Find where the given text appears and provide that cell's center as (x, y) coordinate. 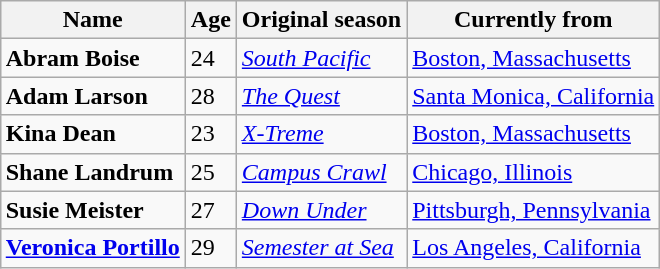
X-Treme (321, 134)
The Quest (321, 96)
29 (210, 248)
Kina Dean (92, 134)
25 (210, 172)
Pittsburgh, Pennsylvania (534, 210)
Campus Crawl (321, 172)
27 (210, 210)
Los Angeles, California (534, 248)
28 (210, 96)
Susie Meister (92, 210)
Currently from (534, 20)
Abram Boise (92, 58)
Chicago, Illinois (534, 172)
South Pacific (321, 58)
Down Under (321, 210)
Age (210, 20)
Original season (321, 20)
Name (92, 20)
Adam Larson (92, 96)
Veronica Portillo (92, 248)
Shane Landrum (92, 172)
24 (210, 58)
Semester at Sea (321, 248)
Santa Monica, California (534, 96)
23 (210, 134)
